Search for the cell housing the specified text and yield its [x, y] center coordinate. 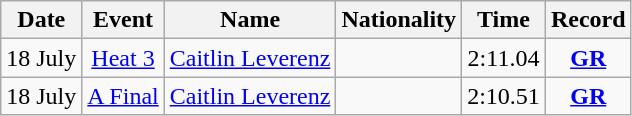
A Final [123, 96]
Name [250, 20]
2:11.04 [504, 58]
Date [42, 20]
Nationality [399, 20]
Heat 3 [123, 58]
Event [123, 20]
Record [588, 20]
2:10.51 [504, 96]
Time [504, 20]
